Locate the cell with the specified text and output its (X, Y) center coordinate. 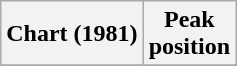
Peakposition (189, 34)
Chart (1981) (72, 34)
